Provide the (X, Y) coordinate of the cell's center where the given text is located.  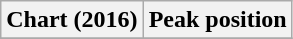
Chart (2016) (72, 20)
Peak position (218, 20)
